From the cell containing the given text, extract its center point as [x, y] coordinate. 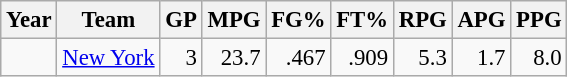
GP [181, 20]
8.0 [539, 58]
23.7 [234, 58]
APG [482, 20]
PPG [539, 20]
FG% [298, 20]
.909 [362, 58]
New York [108, 58]
RPG [422, 20]
Year [29, 20]
1.7 [482, 58]
5.3 [422, 58]
.467 [298, 58]
3 [181, 58]
MPG [234, 20]
FT% [362, 20]
Team [108, 20]
